Extract the (x, y) coordinate from the center of the cell holding the provided text.  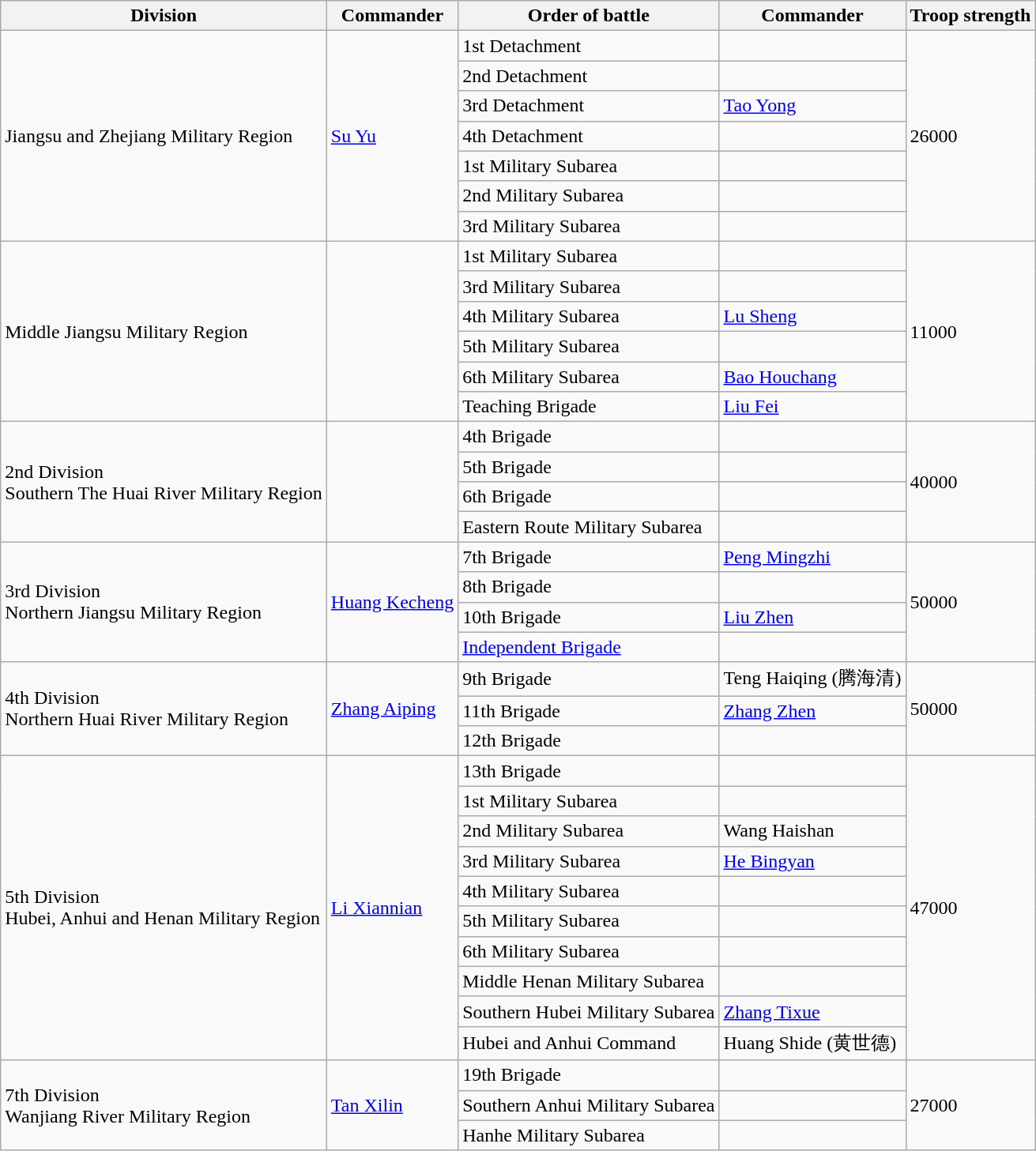
Huang Shide (黄世德) (812, 1043)
11th Brigade (589, 711)
47000 (970, 908)
Teng Haiqing (腾海清) (812, 679)
6th Brigade (589, 497)
Eastern Route Military Subarea (589, 527)
Southern Hubei Military Subarea (589, 1011)
Middle Henan Military Subarea (589, 981)
4th Brigade (589, 437)
Zhang Zhen (812, 711)
9th Brigade (589, 679)
12th Brigade (589, 741)
10th Brigade (589, 617)
1st Detachment (589, 46)
5th Brigade (589, 467)
13th Brigade (589, 771)
Wang Haishan (812, 831)
Liu Zhen (812, 617)
5th Division Hubei, Anhui and Henan Military Region (164, 908)
Independent Brigade (589, 647)
40000 (970, 482)
Southern Anhui Military Subarea (589, 1105)
He Bingyan (812, 861)
Su Yu (392, 136)
2nd Division Southern The Huai River Military Region (164, 482)
26000 (970, 136)
3rd Detachment (589, 106)
3rd Division Northern Jiangsu Military Region (164, 602)
Hanhe Military Subarea (589, 1135)
Middle Jiangsu Military Region (164, 331)
2nd Detachment (589, 76)
7th Brigade (589, 557)
Li Xiannian (392, 908)
Lu Sheng (812, 316)
Zhang Aiping (392, 709)
Zhang Tixue (812, 1011)
8th Brigade (589, 587)
Troop strength (970, 16)
Tao Yong (812, 106)
Jiangsu and Zhejiang Military Region (164, 136)
Division (164, 16)
Teaching Brigade (589, 407)
Hubei and Anhui Command (589, 1043)
Order of battle (589, 16)
11000 (970, 331)
19th Brigade (589, 1075)
27000 (970, 1105)
Peng Mingzhi (812, 557)
Tan Xilin (392, 1105)
Bao Houchang (812, 377)
Liu Fei (812, 407)
Huang Kecheng (392, 602)
4th Detachment (589, 136)
4th Division Northern Huai River Military Region (164, 709)
7th Division Wanjiang River Military Region (164, 1105)
